Output the (X, Y) coordinate of the center of the cell containing the given text.  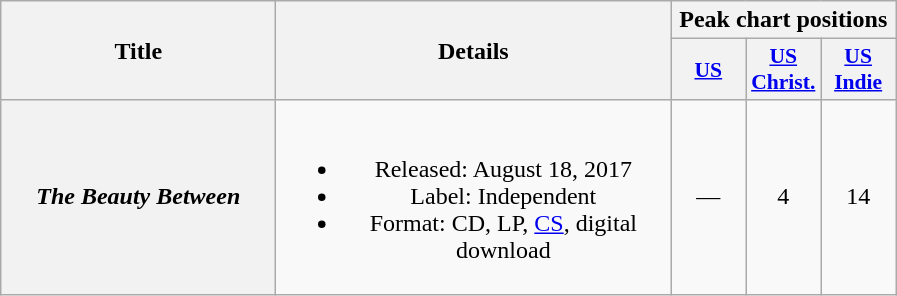
USChrist. (784, 70)
Released: August 18, 2017Label: IndependentFormat: CD, LP, CS, digital download (474, 197)
USIndie (858, 70)
US (708, 70)
4 (784, 197)
Title (138, 50)
Peak chart positions (784, 20)
The Beauty Between (138, 197)
— (708, 197)
Details (474, 50)
14 (858, 197)
